Return [X, Y] of the center of cell containing provided text 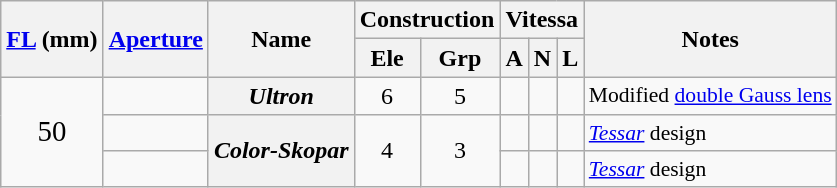
Modified double Gauss lens [710, 96]
L [570, 58]
Ele [387, 58]
N [542, 58]
5 [460, 96]
Construction [427, 20]
Name [281, 39]
Ultron [281, 96]
FL (mm) [52, 39]
Color-Skopar [281, 150]
Aperture [156, 39]
4 [387, 150]
Notes [710, 39]
A [514, 58]
50 [52, 132]
Vitessa [542, 20]
6 [387, 96]
3 [460, 150]
Grp [460, 58]
